Pinpoint the cell where the given text exists, returning its (X, Y) midpoint coordinate. 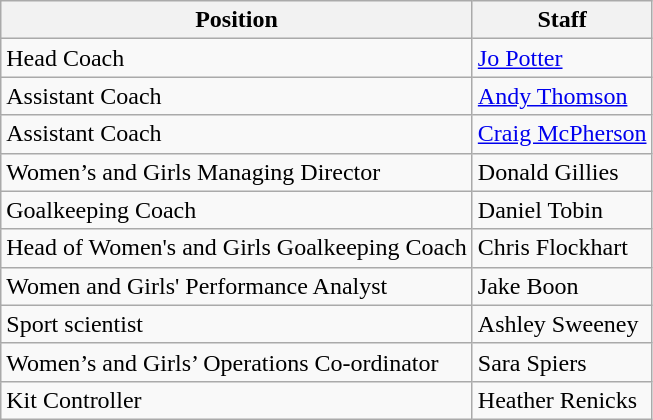
Position (237, 20)
Sport scientist (237, 324)
Chris Flockhart (562, 248)
Andy Thomson (562, 96)
Women’s and Girls Managing Director (237, 172)
Daniel Tobin (562, 210)
Staff (562, 20)
Sara Spiers (562, 362)
Head of Women's and Girls Goalkeeping Coach (237, 248)
Goalkeeping Coach (237, 210)
Women and Girls' Performance Analyst (237, 286)
Craig McPherson (562, 134)
Women’s and Girls’ Operations Co-ordinator (237, 362)
Heather Renicks (562, 400)
Jake Boon (562, 286)
Ashley Sweeney (562, 324)
Kit Controller (237, 400)
Jo Potter (562, 58)
Donald Gillies (562, 172)
Head Coach (237, 58)
